Determine the [x, y] coordinate at the center of the cell enclosing the given text.  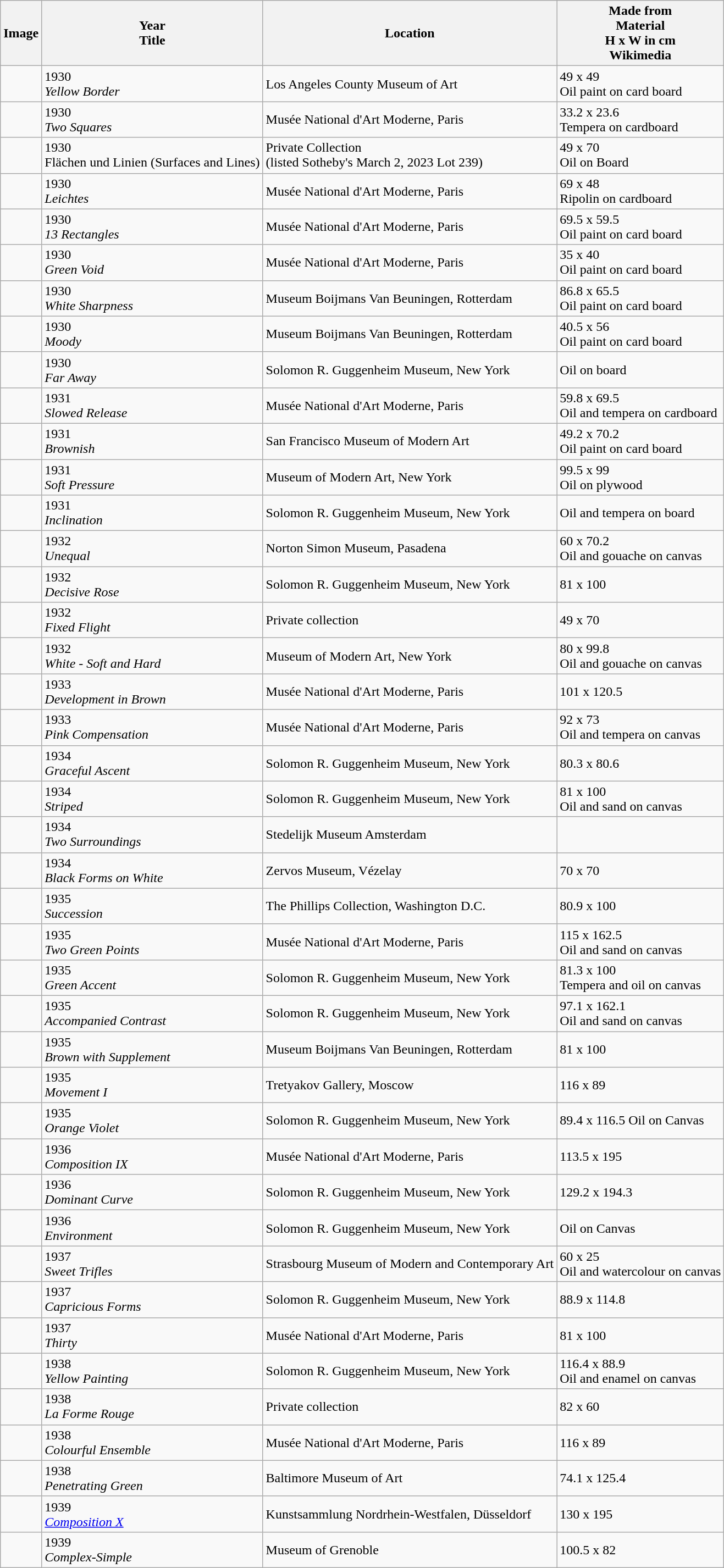
1935Accompanied Contrast [152, 1013]
1932Unequal [152, 548]
81.3 x 100Tempera and oil on canvas [640, 977]
113.5 x 195 [640, 1156]
1930Moody [152, 334]
1930Green Void [152, 263]
Strasbourg Museum of Modern and Contemporary Art [410, 1264]
97.1 x 162.1Oil and sand on canvas [640, 1013]
35 x 40Oil paint on card board [640, 263]
1935Orange Violet [152, 1121]
1931Soft Pressure [152, 477]
1935Succession [152, 906]
1935Green Accent [152, 977]
The Phillips Collection, Washington D.C. [410, 906]
33.2 x 23.6Tempera on cardboard [640, 120]
88.9 x 114.8 [640, 1299]
60 x 25Oil and watercolour on canvas [640, 1264]
130 x 195 [640, 1514]
1934Striped [152, 799]
1936Dominant Curve [152, 1193]
1933Development in Brown [152, 691]
San Francisco Museum of Modern Art [410, 441]
100.5 x 82 [640, 1550]
1938Yellow Painting [152, 1371]
Oil on Canvas [640, 1228]
49.2 x 70.2Oil paint on card board [640, 441]
1936Composition IX [152, 1156]
Los Angeles County Museum of Art [410, 84]
Oil and tempera on board [640, 513]
1937Capricious Forms [152, 1299]
1930Leichtes [152, 191]
1932Decisive Rose [152, 585]
Kunstsammlung Nordrhein-Westfalen, Düsseldorf [410, 1514]
89.4 x 116.5 Oil on Canvas [640, 1121]
Zervos Museum, Vézelay [410, 871]
Baltimore Museum of Art [410, 1478]
1938Colourful Ensemble [152, 1442]
74.1 x 125.4 [640, 1478]
49 x 70Oil on Board [640, 155]
1937Thirty [152, 1336]
1932White - Soft and Hard [152, 656]
101 x 120.5 [640, 691]
1930Two Squares [152, 120]
49 x 70 [640, 620]
1939Complex-Simple [152, 1550]
1933Pink Compensation [152, 728]
82 x 60 [640, 1407]
1934Black Forms on White [152, 871]
69 x 48Ripolin on cardboard [640, 191]
Tretyakov Gallery, Moscow [410, 1085]
49 x 49Oil paint on card board [640, 84]
69.5 x 59.5Oil paint on card board [640, 226]
193013 Rectangles [152, 226]
1931Inclination [152, 513]
1935Two Green Points [152, 942]
Oil on board [640, 369]
Museum of Grenoble [410, 1550]
1935Brown with Supplement [152, 1049]
Private Collection(listed Sotheby's March 2, 2023 Lot 239) [410, 155]
116.4 x 88.9Oil and enamel on canvas [640, 1371]
1934Graceful Ascent [152, 763]
1938La Forme Rouge [152, 1407]
1932Fixed Flight [152, 620]
1931Brownish [152, 441]
1930Flächen und Linien (Surfaces and Lines) [152, 155]
80 x 99.8Oil and gouache on canvas [640, 656]
1939Composition X [152, 1514]
1934Two Surroundings [152, 834]
80.3 x 80.6 [640, 763]
1930Yellow Border [152, 84]
99.5 x 99Oil on plywood [640, 477]
Norton Simon Museum, Pasadena [410, 548]
115 x 162.5Oil and sand on canvas [640, 942]
1937Sweet Trifles [152, 1264]
Made fromMaterialH x W in cmWikimedia [640, 33]
80.9 x 100 [640, 906]
1935Movement I [152, 1085]
1930White Sharpness [152, 298]
40.5 x 56Oil paint on card board [640, 334]
YearTitle [152, 33]
1938Penetrating Green [152, 1478]
70 x 70 [640, 871]
59.8 x 69.5Oil and tempera on cardboard [640, 406]
Stedelijk Museum Amsterdam [410, 834]
129.2 x 194.3 [640, 1193]
60 x 70.2Oil and gouache on canvas [640, 548]
1930Far Away [152, 369]
81 x 100Oil and sand on canvas [640, 799]
1931Slowed Release [152, 406]
1936Environment [152, 1228]
86.8 x 65.5Oil paint on card board [640, 298]
Location [410, 33]
92 x 73Oil and tempera on canvas [640, 728]
Image [21, 33]
